Identify which cell holds the provided text, then report its (X, Y) central coordinate. 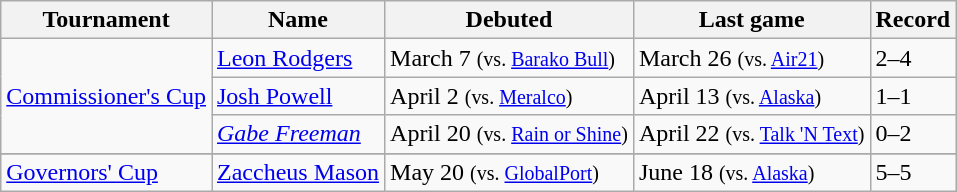
April 13 (vs. Alaska) (752, 96)
May 20 (vs. GlobalPort) (510, 172)
April 22 (vs. Talk 'N Text) (752, 134)
Governors' Cup (106, 172)
Name (298, 20)
Last game (752, 20)
April 20 (vs. Rain or Shine) (510, 134)
March 26 (vs. Air21) (752, 58)
0–2 (913, 134)
Gabe Freeman (298, 134)
April 2 (vs. Meralco) (510, 96)
2–4 (913, 58)
1–1 (913, 96)
Commissioner's Cup (106, 96)
June 18 (vs. Alaska) (752, 172)
Record (913, 20)
Zaccheus Mason (298, 172)
5–5 (913, 172)
Josh Powell (298, 96)
Debuted (510, 20)
Tournament (106, 20)
March 7 (vs. Barako Bull) (510, 58)
Leon Rodgers (298, 58)
